Pinpoint the cell where the given text exists, returning its (x, y) midpoint coordinate. 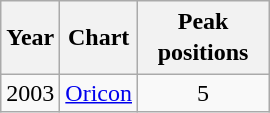
Chart (99, 38)
Year (30, 38)
2003 (30, 93)
Oricon (99, 93)
Peak positions (204, 38)
5 (204, 93)
